Return (x, y) of the center of cell containing provided text 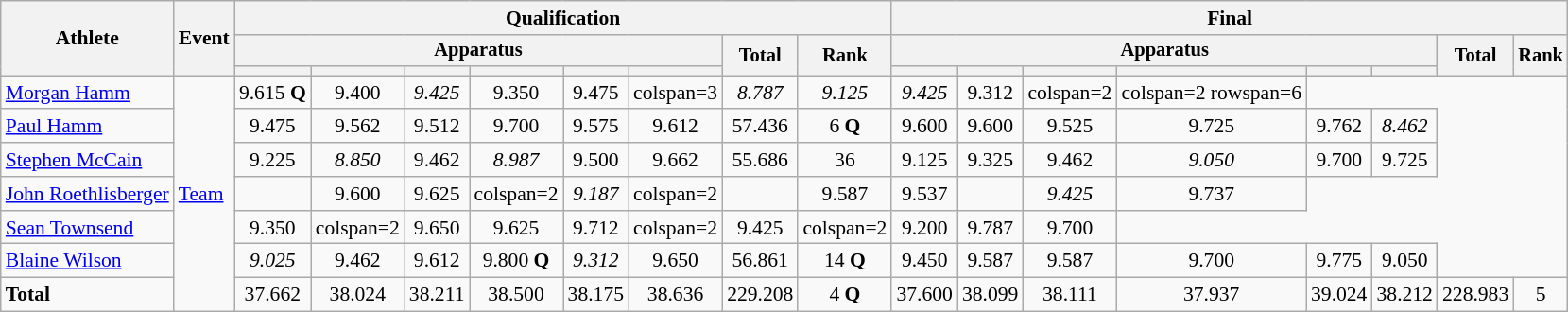
8.462 (1404, 127)
37.937 (1212, 295)
colspan=2 rowspan=6 (1212, 93)
37.662 (272, 295)
8.787 (760, 93)
Athlete (87, 38)
Qualification (563, 18)
Team (204, 193)
9.662 (675, 160)
36 (845, 160)
38.212 (1404, 295)
Morgan Hamm (87, 93)
39.024 (1338, 295)
9.737 (1212, 194)
9.615 Q (272, 93)
38.111 (1070, 295)
9.200 (924, 228)
Blaine Wilson (87, 261)
9.512 (437, 127)
38.175 (595, 295)
Event (204, 38)
9.562 (357, 127)
57.436 (760, 127)
6 Q (845, 127)
14 Q (845, 261)
38.211 (437, 295)
Paul Hamm (87, 127)
9.762 (1338, 127)
colspan=3 (675, 93)
38.500 (516, 295)
9.537 (924, 194)
55.686 (760, 160)
9.225 (272, 160)
228.983 (1475, 295)
9.450 (924, 261)
8.850 (357, 160)
Final (1229, 18)
9.325 (991, 160)
9.800 Q (516, 261)
9.525 (1070, 127)
9.025 (272, 261)
9.500 (595, 160)
9.187 (595, 194)
38.636 (675, 295)
John Roethlisberger (87, 194)
37.600 (924, 295)
Stephen McCain (87, 160)
9.787 (991, 228)
4 Q (845, 295)
56.861 (760, 261)
8.987 (516, 160)
9.775 (1338, 261)
9.400 (357, 93)
9.712 (595, 228)
38.024 (357, 295)
229.208 (760, 295)
5 (1541, 295)
Sean Townsend (87, 228)
38.099 (991, 295)
9.575 (595, 127)
